Capture the cell that displays the provided text and extract its (X, Y) central coordinate. 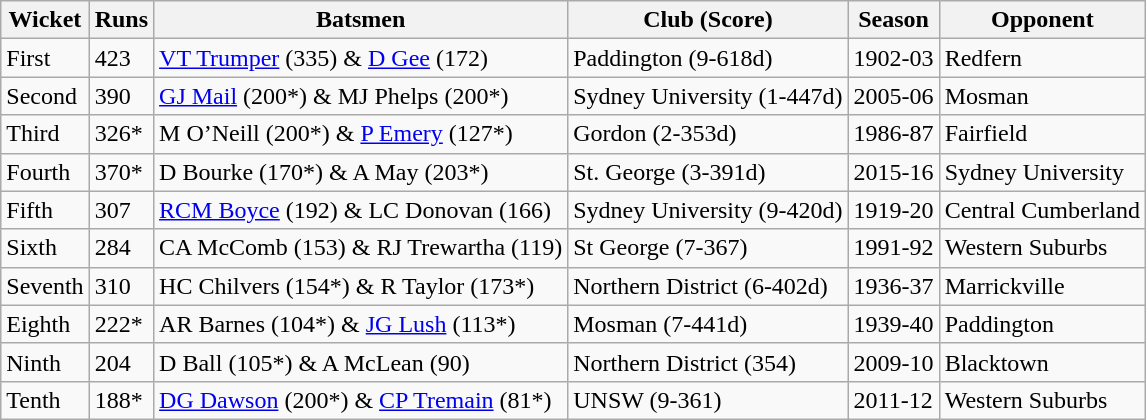
D Ball (105*) & A McLean (90) (361, 362)
Fourth (45, 172)
First (45, 58)
1939-40 (894, 324)
2011-12 (894, 400)
Sydney University (1042, 172)
Northern District (6-402d) (708, 286)
Opponent (1042, 20)
1936-37 (894, 286)
423 (121, 58)
St. George (3-391d) (708, 172)
2009-10 (894, 362)
Fifth (45, 210)
Central Cumberland (1042, 210)
St George (7-367) (708, 248)
Paddington (9-618d) (708, 58)
Blacktown (1042, 362)
1902-03 (894, 58)
M O’Neill (200*) & P Emery (127*) (361, 134)
GJ Mail (200*) & MJ Phelps (200*) (361, 96)
1986-87 (894, 134)
Season (894, 20)
Gordon (2-353d) (708, 134)
Seventh (45, 286)
Sydney University (9-420d) (708, 210)
UNSW (9-361) (708, 400)
Paddington (1042, 324)
2015-16 (894, 172)
370* (121, 172)
326* (121, 134)
Ninth (45, 362)
Tenth (45, 400)
307 (121, 210)
Sydney University (1-447d) (708, 96)
Northern District (354) (708, 362)
CA McComb (153) & RJ Trewartha (119) (361, 248)
DG Dawson (200*) & CP Tremain (81*) (361, 400)
222* (121, 324)
Fairfield (1042, 134)
1991-92 (894, 248)
AR Barnes (104*) & JG Lush (113*) (361, 324)
Wicket (45, 20)
Marrickville (1042, 286)
RCM Boyce (192) & LC Donovan (166) (361, 210)
Mosman (1042, 96)
VT Trumper (335) & D Gee (172) (361, 58)
Club (Score) (708, 20)
390 (121, 96)
Second (45, 96)
Batsmen (361, 20)
Third (45, 134)
Redfern (1042, 58)
HC Chilvers (154*) & R Taylor (173*) (361, 286)
188* (121, 400)
Mosman (7-441d) (708, 324)
204 (121, 362)
Runs (121, 20)
2005-06 (894, 96)
310 (121, 286)
1919-20 (894, 210)
D Bourke (170*) & A May (203*) (361, 172)
284 (121, 248)
Sixth (45, 248)
Eighth (45, 324)
